Detect which cell encompasses the target text, then output its (X, Y) center coordinate. 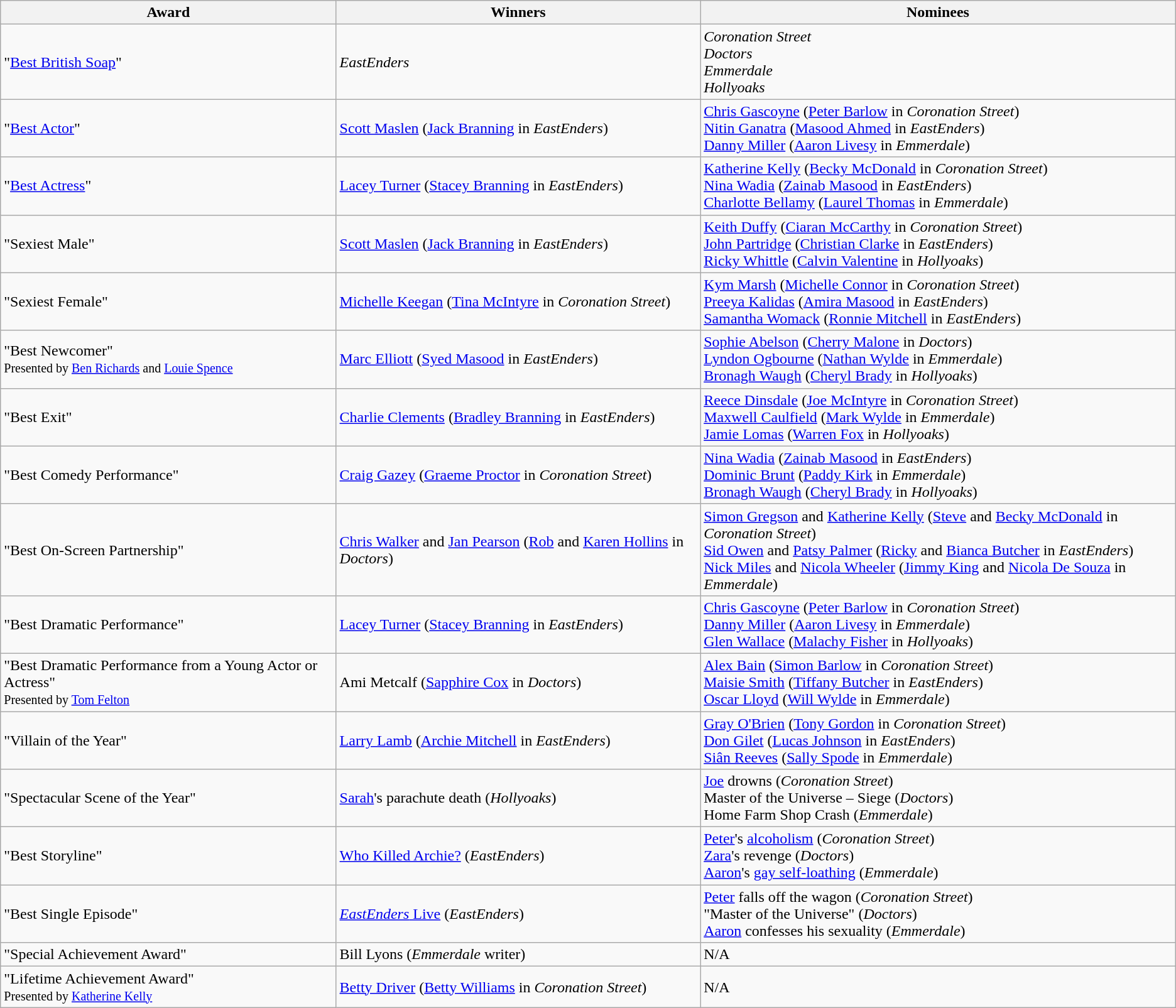
Gray O'Brien (Tony Gordon in Coronation Street)Don Gilet (Lucas Johnson in EastEnders)Siân Reeves (Sally Spode in Emmerdale) (939, 740)
Ami Metcalf (Sapphire Cox in Doctors) (518, 682)
Charlie Clements (Bradley Branning in EastEnders) (518, 417)
Chris Walker and Jan Pearson (Rob and Karen Hollins in Doctors) (518, 550)
"Spectacular Scene of the Year" (168, 798)
"Best Actress" (168, 186)
"Lifetime Achievement Award"Presented by Katherine Kelly (168, 987)
"Best Newcomer"Presented by Ben Richards and Louie Spence (168, 359)
Craig Gazey (Graeme Proctor in Coronation Street) (518, 475)
Alex Bain (Simon Barlow in Coronation Street)Maisie Smith (Tiffany Butcher in EastEnders)Oscar Lloyd (Will Wylde in Emmerdale) (939, 682)
"Sexiest Male" (168, 244)
Michelle Keegan (Tina McIntyre in Coronation Street) (518, 301)
"Best Actor" (168, 128)
Joe drowns (Coronation Street)Master of the Universe – Siege (Doctors)Home Farm Shop Crash (Emmerdale) (939, 798)
"Best Dramatic Performance" (168, 624)
Award (168, 13)
"Best Exit" (168, 417)
"Villain of the Year" (168, 740)
EastEnders (518, 62)
Reece Dinsdale (Joe McIntyre in Coronation Street)Maxwell Caulfield (Mark Wylde in Emmerdale)Jamie Lomas (Warren Fox in Hollyoaks) (939, 417)
"Best On-Screen Partnership" (168, 550)
"Special Achievement Award" (168, 955)
Bill Lyons (Emmerdale writer) (518, 955)
Keith Duffy (Ciaran McCarthy in Coronation Street)John Partridge (Christian Clarke in EastEnders)Ricky Whittle (Calvin Valentine in Hollyoaks) (939, 244)
Nina Wadia (Zainab Masood in EastEnders)Dominic Brunt (Paddy Kirk in Emmerdale)Bronagh Waugh (Cheryl Brady in Hollyoaks) (939, 475)
Sarah's parachute death (Hollyoaks) (518, 798)
"Best Storyline" (168, 856)
Coronation StreetDoctorsEmmerdaleHollyoaks (939, 62)
Chris Gascoyne (Peter Barlow in Coronation Street)Danny Miller (Aaron Livesy in Emmerdale)Glen Wallace (Malachy Fisher in Hollyoaks) (939, 624)
Chris Gascoyne (Peter Barlow in Coronation Street)Nitin Ganatra (Masood Ahmed in EastEnders)Danny Miller (Aaron Livesy in Emmerdale) (939, 128)
"Best Comedy Performance" (168, 475)
Sophie Abelson (Cherry Malone in Doctors)Lyndon Ogbourne (Nathan Wylde in Emmerdale)Bronagh Waugh (Cheryl Brady in Hollyoaks) (939, 359)
Kym Marsh (Michelle Connor in Coronation Street)Preeya Kalidas (Amira Masood in EastEnders)Samantha Womack (Ronnie Mitchell in EastEnders) (939, 301)
EastEnders Live (EastEnders) (518, 914)
Peter's alcoholism (Coronation Street)Zara's revenge (Doctors)Aaron's gay self-loathing (Emmerdale) (939, 856)
Larry Lamb (Archie Mitchell in EastEnders) (518, 740)
"Best Single Episode" (168, 914)
Katherine Kelly (Becky McDonald in Coronation Street)Nina Wadia (Zainab Masood in EastEnders)Charlotte Bellamy (Laurel Thomas in Emmerdale) (939, 186)
Who Killed Archie? (EastEnders) (518, 856)
Peter falls off the wagon (Coronation Street)"Master of the Universe" (Doctors)Aaron confesses his sexuality (Emmerdale) (939, 914)
"Best Dramatic Performance from a Young Actor or Actress"Presented by Tom Felton (168, 682)
"Best British Soap" (168, 62)
Winners (518, 13)
"Sexiest Female" (168, 301)
Nominees (939, 13)
Betty Driver (Betty Williams in Coronation Street) (518, 987)
Marc Elliott (Syed Masood in EastEnders) (518, 359)
